Scan for the cell matching the given text and deliver its [x, y] coordinate at center. 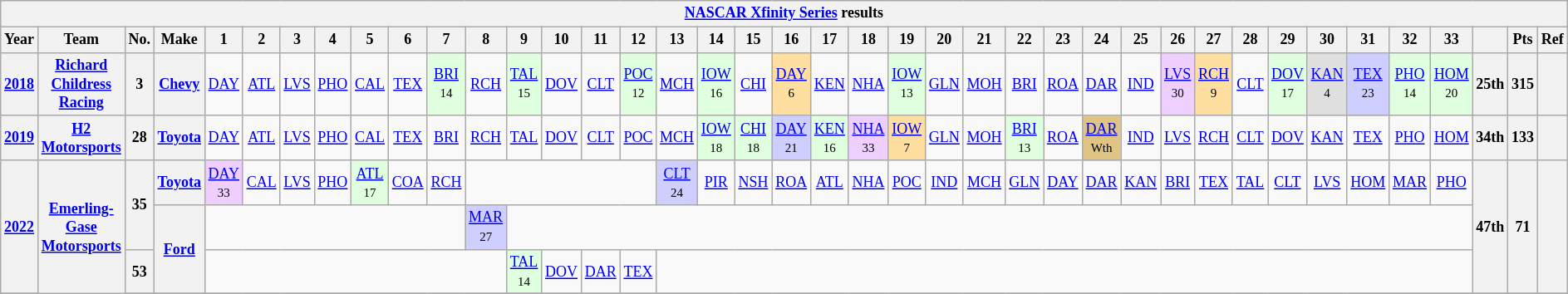
LVS30 [1178, 84]
31 [1368, 40]
ATL17 [371, 183]
Ford [179, 249]
2018 [20, 84]
DOV17 [1288, 84]
TEX23 [1368, 84]
TAL14 [523, 272]
NASCAR Xfinity Series results [784, 13]
Ref [1552, 40]
No. [140, 40]
14 [716, 40]
24 [1102, 40]
Make [179, 40]
2 [261, 40]
2019 [20, 138]
KAN4 [1327, 84]
25th [1491, 84]
IOW7 [907, 138]
MAR27 [486, 228]
7 [446, 40]
21 [984, 40]
6 [407, 40]
CHI18 [753, 138]
15 [753, 40]
33 [1451, 40]
Year [20, 40]
1 [224, 40]
BRI14 [446, 84]
TAL15 [523, 84]
Richard Childress Racing [81, 84]
4 [332, 40]
Emerling-Gase Motorsports [81, 228]
20 [945, 40]
10 [562, 40]
2022 [20, 228]
29 [1288, 40]
CLT24 [677, 183]
13 [677, 40]
18 [868, 40]
KEN [829, 84]
5 [371, 40]
MAR [1410, 183]
HOM20 [1451, 84]
35 [140, 204]
16 [791, 40]
DAY21 [791, 138]
17 [829, 40]
19 [907, 40]
53 [140, 272]
IOW13 [907, 84]
26 [1178, 40]
Chevy [179, 84]
133 [1523, 138]
IOW18 [716, 138]
H2 Motorsports [81, 138]
32 [1410, 40]
IOW16 [716, 84]
22 [1025, 40]
KEN16 [829, 138]
8 [486, 40]
NSH [753, 183]
DARWth [1102, 138]
27 [1214, 40]
25 [1141, 40]
PHO14 [1410, 84]
NHA33 [868, 138]
CHI [753, 84]
BRI13 [1025, 138]
RCH9 [1214, 84]
POC12 [638, 84]
30 [1327, 40]
11 [600, 40]
71 [1523, 228]
DAY33 [224, 183]
Team [81, 40]
COA [407, 183]
DAY6 [791, 84]
Pts [1523, 40]
315 [1523, 84]
9 [523, 40]
23 [1064, 40]
47th [1491, 228]
34th [1491, 138]
PIR [716, 183]
12 [638, 40]
